Return (X, Y) of the center of cell containing provided text 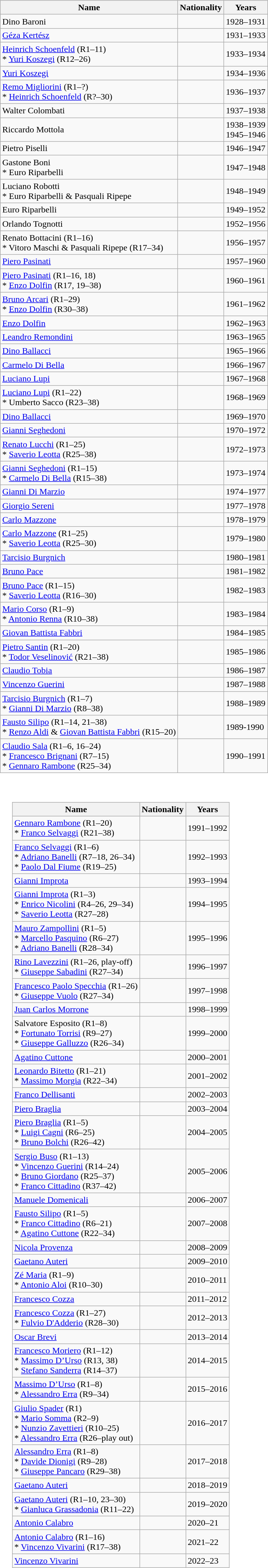
Walter Colombati (89, 111)
Enzo Dolfin (89, 323)
1946–1947 (246, 148)
1949–1952 (246, 210)
Alessandro Erra (R1–8)* Davide Dionigi (R9–28)* Giuseppe Pancaro (R29–38) (76, 1462)
Francesco Paolo Specchia (R1–26)* Giuseppe Vuolo (R27–34) (76, 990)
Géza Kertész (89, 35)
Mario Corso (R1–9)* Antonio Renna (R10–38) (89, 614)
Bruno Pace (R1–15)* Saverio Leotta (R16–30) (89, 590)
Pietro Santin (R1–20)* Todor Veselinović (R21–38) (89, 652)
1989-1990 (246, 727)
1991–1992 (207, 828)
Giulio Spader (R1)* Mario Somma (R2–9)* Nunzio Zavettieri (R10–25)* Alessandro Erra (R26–play out) (76, 1423)
Riccardo Mottola (89, 129)
1963–1965 (246, 337)
Rino Lavezzini (R1–26, play-off)* Giuseppe Sabadini (R27–34) (76, 967)
Franco Dellisanti (76, 1095)
Piero Braglia (R1–5)* Luigi Cagni (R6–25)* Bruno Bolchi (R26–42) (76, 1132)
Dino Baroni (89, 21)
Antonio Calabro (76, 1523)
1974–1977 (246, 492)
1968–1969 (246, 398)
Gianni Improta (76, 881)
Piero Braglia (76, 1109)
Salvatore Esposito (R1–8)* Fortunato Torrisi (R9–27)* Giuseppe Galluzzo (R26–34) (76, 1033)
1996–1997 (207, 967)
Renato Lucchi (R1–25)* Saverio Leotta (R25–38) (89, 449)
Mauro Zampollini (R1–5)* Marcello Pasquino (R6–27)* Adriano Banelli (R28–34) (76, 938)
1938–19391945–1946 (246, 129)
1992–1993 (207, 857)
2004–2005 (207, 1132)
1952–1956 (246, 224)
1999–2000 (207, 1033)
2001–2002 (207, 1076)
Heinrich Schoenfeld (R1–11) * Yuri Koszegi (R12–26) (89, 54)
Fausto Silipo (R1–14, 21–38)* Renzo Aldi & Giovan Battista Fabbri (R15–20) (89, 727)
1993–1994 (207, 881)
1982–1983 (246, 590)
Bruno Pace (89, 571)
1972–1973 (246, 449)
2007–2008 (207, 1224)
1967–1968 (246, 379)
Piero Pasinati (89, 261)
2015–2016 (207, 1389)
1978–1979 (246, 520)
Carlo Mazzone (R1–25)* Saverio Leotta (R25–30) (89, 538)
Gianni Seghedoni (89, 430)
2008–2009 (207, 1247)
Nicola Provenza (76, 1247)
Leonardo Bitetto (R1–21)* Massimo Morgia (R22–34) (76, 1076)
Gastone Boni* Euro Riparbelli (89, 167)
1998–1999 (207, 1009)
2019–2020 (207, 1504)
Remo Migliorini (R1–?)* Heinrich Schoenfeld (R?–30) (89, 92)
1997–1998 (207, 990)
2022–23 (207, 1561)
1928–1931 (246, 21)
Sergio Buso (R1–13)* Vincenzo Guerini (R14–24)* Bruno Giordano (R25–37)* Franco Cittadino (R37–42) (76, 1171)
Vincenzo Vivarini (76, 1561)
Gennaro Rambone (R1–20)* Franco Selvaggi (R21–38) (76, 828)
Gianni Improta (R1–3)* Enrico Nicolini (R4–26, 29–34)* Saverio Leotta (R27–28) (76, 904)
Carlo Mazzone (89, 520)
Luciano Robotti* Euro Riparbelli & Pasquali Ripepe (89, 191)
2006–2007 (207, 1200)
Franco Selvaggi (R1–6)* Adriano Banelli (R7–18, 26–34)* Paolo Dal Fiume (R19–25) (76, 857)
2010–2011 (207, 1280)
1931–1933 (246, 35)
1936–1937 (246, 92)
Antonio Calabro (R1–16)* Vincenzo Vivarini (R17–38) (76, 1542)
2012–2013 (207, 1318)
Agatino Cuttone (76, 1057)
1970–1972 (246, 430)
Giovan Battista Fabbri (89, 633)
Francesco Moriero (R1–12)* Massimo D’Urso (R13, 38)* Stefano Sanderra (R14–37) (76, 1360)
1981–1982 (246, 571)
Carmelo Di Bella (89, 365)
1986–1987 (246, 671)
Bruno Arcari (R1–29)* Enzo Dolfin (R30–38) (89, 304)
Renato Bottacini (R1–16)* Vitoro Maschi & Pasquali Ripepe (R17–34) (89, 243)
2020–21 (207, 1523)
Gianni Seghedoni (R1–15)* Carmelo Di Bella (R15–38) (89, 473)
Claudio Sala (R1–6, 16–24)* Francesco Brignani (R7–15)* Gennaro Rambone (R25–34) (89, 756)
1985–1986 (246, 652)
Francesco Cozza (R1–27)* Fulvio D'Adderio (R28–30) (76, 1318)
Euro Riparbelli (89, 210)
1960–1961 (246, 280)
Yuri Koszegi (89, 73)
2018–2019 (207, 1485)
2017–2018 (207, 1462)
Francesco Cozza (76, 1299)
1983–1984 (246, 614)
Gaetano Auteri (R1–10, 23–30)* Gianluca Grassadonia (R11–22) (76, 1504)
2005–2006 (207, 1171)
1956–1957 (246, 243)
1987–1988 (246, 685)
1966–1967 (246, 365)
1933–1934 (246, 54)
1957–1960 (246, 261)
1961–1962 (246, 304)
1984–1985 (246, 633)
2009–2010 (207, 1261)
Gianni Di Marzio (89, 492)
2000–2001 (207, 1057)
Luciano Lupi (R1–22)* Umberto Sacco (R23–38) (89, 398)
1965–1966 (246, 351)
1948–1949 (246, 191)
2002–2003 (207, 1095)
Piero Pasinati (R1–16, 18)* Enzo Dolfin (R17, 19–38) (89, 280)
Vincenzo Guerini (89, 685)
Orlando Tognotti (89, 224)
1962–1963 (246, 323)
1988–1989 (246, 704)
2021–22 (207, 1542)
Claudio Tobia (89, 671)
1973–1974 (246, 473)
1934–1936 (246, 73)
1994–1995 (207, 904)
2016–2017 (207, 1423)
Luciano Lupi (89, 379)
Massimo D’Urso (R1–8)* Alessandro Erra (R9–34) (76, 1389)
1937–1938 (246, 111)
1995–1996 (207, 938)
2014–2015 (207, 1360)
1990–1991 (246, 756)
1969–1970 (246, 416)
1977–1978 (246, 506)
Zé Maria (R1–9)* Antonio Aloi (R10–30) (76, 1280)
Leandro Remondini (89, 337)
Manuele Domenicali (76, 1200)
Oscar Brevi (76, 1337)
1947–1948 (246, 167)
2003–2004 (207, 1109)
2011–2012 (207, 1299)
1980–1981 (246, 557)
Tarcisio Burgnich (R1–7)* Gianni Di Marzio (R8–38) (89, 704)
Pietro Piselli (89, 148)
Tarcisio Burgnich (89, 557)
Giorgio Sereni (89, 506)
2013–2014 (207, 1337)
1979–1980 (246, 538)
Juan Carlos Morrone (76, 1009)
Fausto Silipo (R1–5)* Franco Cittadino (R6–21)* Agatino Cuttone (R22–34) (76, 1224)
